Locate the cell with the specified text and output its (x, y) center coordinate. 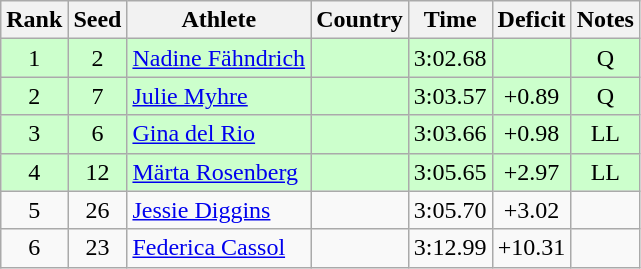
Athlete (219, 20)
+0.98 (532, 134)
Notes (605, 20)
Nadine Fähndrich (219, 58)
Julie Myhre (219, 96)
Rank (34, 20)
3:05.70 (450, 210)
Seed (98, 20)
3 (34, 134)
5 (34, 210)
26 (98, 210)
Gina del Rio (219, 134)
4 (34, 172)
Time (450, 20)
3:12.99 (450, 248)
23 (98, 248)
+2.97 (532, 172)
3:03.66 (450, 134)
Country (360, 20)
1 (34, 58)
3:03.57 (450, 96)
+10.31 (532, 248)
Federica Cassol (219, 248)
12 (98, 172)
+0.89 (532, 96)
Deficit (532, 20)
+3.02 (532, 210)
3:02.68 (450, 58)
7 (98, 96)
Märta Rosenberg (219, 172)
3:05.65 (450, 172)
Jessie Diggins (219, 210)
